Identify which cell holds the provided text, then report its [X, Y] central coordinate. 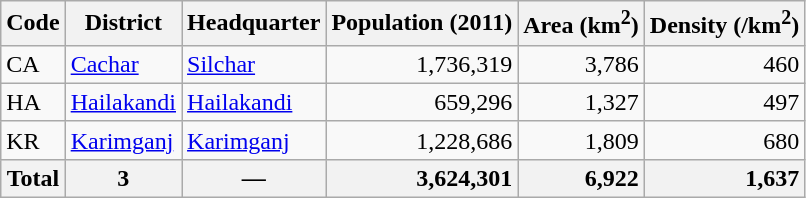
KR [33, 140]
— [254, 178]
Population (2011) [422, 24]
Silchar [254, 64]
HA [33, 102]
1,327 [582, 102]
Code [33, 24]
District [123, 24]
1,736,319 [422, 64]
Cachar [123, 64]
497 [724, 102]
Area (km2) [582, 24]
Total [33, 178]
Headquarter [254, 24]
3 [123, 178]
CA [33, 64]
Density (/km2) [724, 24]
1,637 [724, 178]
680 [724, 140]
3,624,301 [422, 178]
3,786 [582, 64]
1,228,686 [422, 140]
460 [724, 64]
659,296 [422, 102]
1,809 [582, 140]
6,922 [582, 178]
